Capture the cell that displays the provided text and extract its (X, Y) central coordinate. 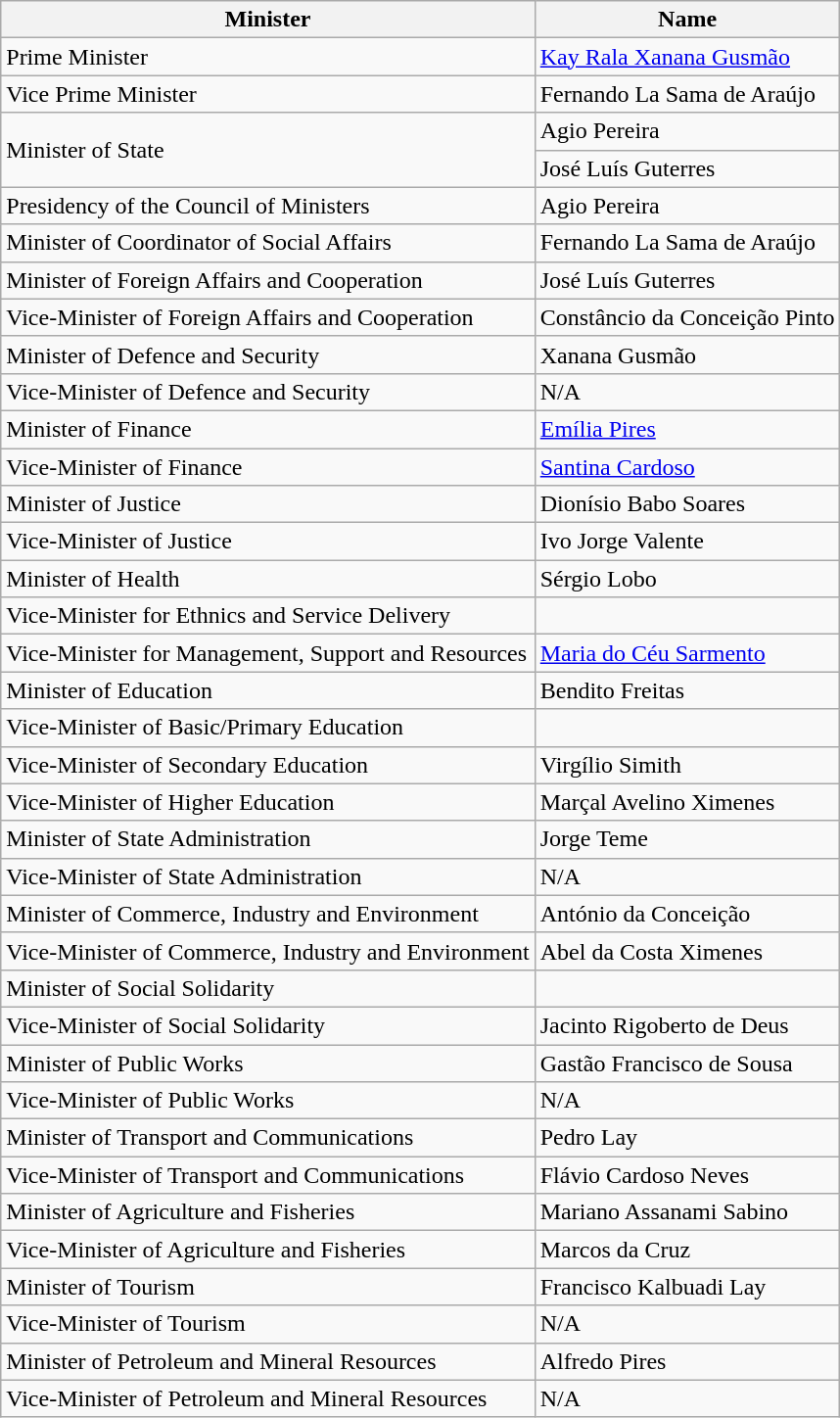
Dionísio Babo Soares (687, 504)
Vice-Minister for Management, Support and Resources (268, 653)
Minister of Finance (268, 429)
Vice-Minister for Ethnics and Service Delivery (268, 616)
Alfredo Pires (687, 1361)
Minister of Foreign Affairs and Cooperation (268, 280)
Pedro Lay (687, 1138)
Mariano Assanami Sabino (687, 1212)
Vice-Minister of Finance (268, 467)
Marcos da Cruz (687, 1250)
Minister of Tourism (268, 1287)
Minister of State (268, 150)
António da Conceição (687, 914)
Jorge Teme (687, 839)
Minister of Defence and Security (268, 354)
Santina Cardoso (687, 467)
Vice-Minister of Secondary Education (268, 765)
Maria do Céu Sarmento (687, 653)
Marçal Avelino Ximenes (687, 802)
Minister of Education (268, 690)
Constâncio da Conceição Pinto (687, 317)
Jacinto Rigoberto de Deus (687, 1025)
Vice-Minister of Foreign Affairs and Cooperation (268, 317)
Bendito Freitas (687, 690)
Minister of Social Solidarity (268, 988)
Vice-Minister of Transport and Communications (268, 1175)
Sérgio Lobo (687, 579)
Minister of Transport and Communications (268, 1138)
Prime Minister (268, 57)
Vice-Minister of Higher Education (268, 802)
Presidency of the Council of Ministers (268, 206)
Vice-Minister of Petroleum and Mineral Resources (268, 1398)
Minister of Petroleum and Mineral Resources (268, 1361)
Vice-Minister of Commerce, Industry and Environment (268, 951)
Minister of Commerce, Industry and Environment (268, 914)
Name (687, 20)
Vice-Minister of Justice (268, 542)
Emília Pires (687, 429)
Minister of Public Works (268, 1063)
Ivo Jorge Valente (687, 542)
Kay Rala Xanana Gusmão (687, 57)
Minister (268, 20)
Virgílio Simith (687, 765)
Xanana Gusmão (687, 354)
Minister of Health (268, 579)
Minister of Agriculture and Fisheries (268, 1212)
Vice-Minister of Tourism (268, 1324)
Flávio Cardoso Neves (687, 1175)
Gastão Francisco de Sousa (687, 1063)
Vice Prime Minister (268, 94)
Minister of Coordinator of Social Affairs (268, 243)
Vice-Minister of Social Solidarity (268, 1025)
Abel da Costa Ximenes (687, 951)
Vice-Minister of State Administration (268, 876)
Francisco Kalbuadi Lay (687, 1287)
Minister of State Administration (268, 839)
Minister of Justice (268, 504)
Vice-Minister of Agriculture and Fisheries (268, 1250)
Vice-Minister of Basic/Primary Education (268, 728)
Vice-Minister of Defence and Security (268, 392)
Vice-Minister of Public Works (268, 1101)
